Capture the cell that displays the provided text and extract its [x, y] central coordinate. 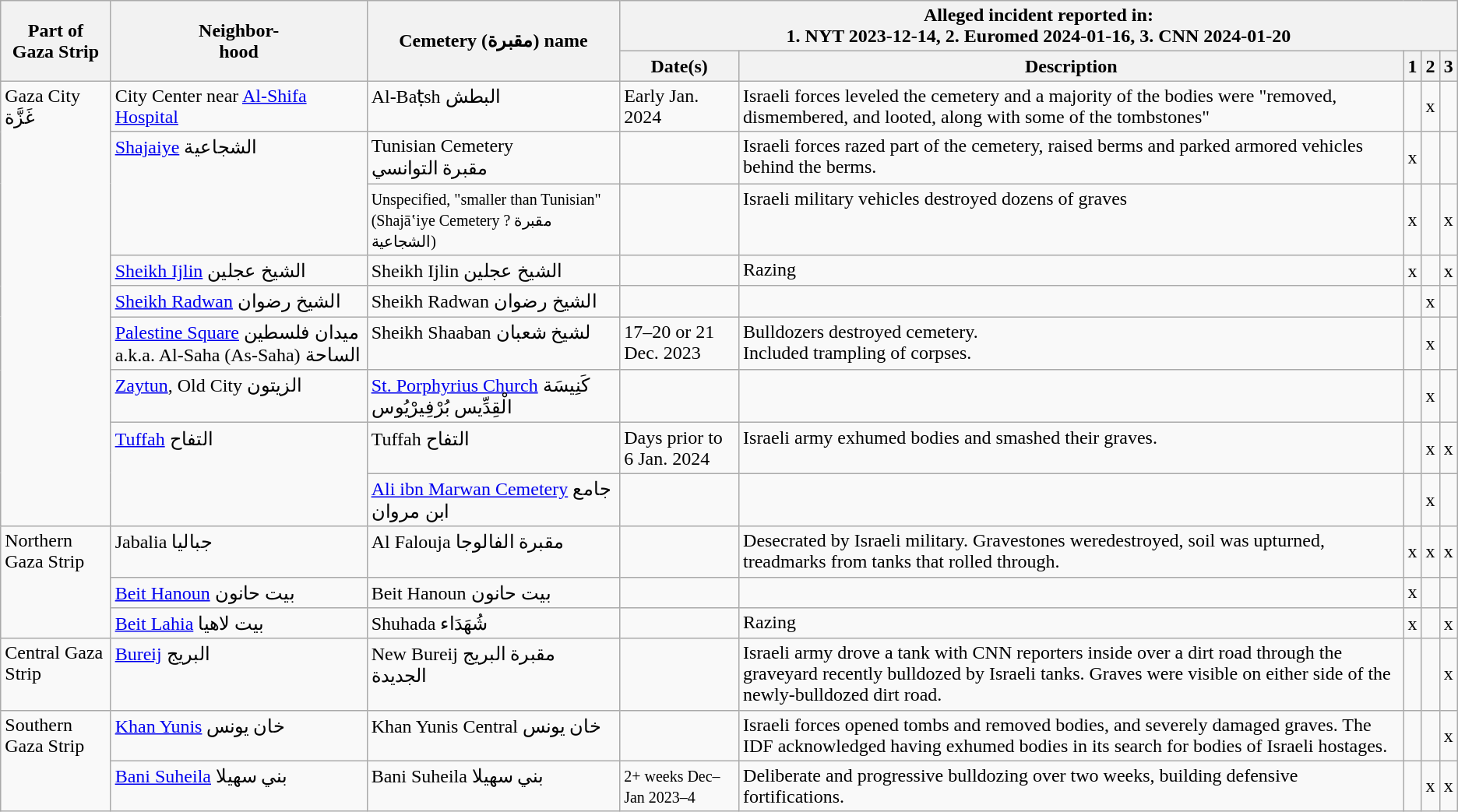
Beit Lahia بيت لاهيا [238, 624]
Central Gaza Strip [56, 674]
Bulldozers destroyed cemetery.Included trampling of corpses. [1072, 343]
Shajaiye الشجاعية [238, 193]
Unspecified, "smaller than Tunisian" (Shajā‛iye Cemetery ? مقبرة الشجاعية) [494, 220]
Al Falouja مقبرة الفالوجا [494, 551]
Deliberate and progressive bulldozing over two weeks, building defensive fortifications. [1072, 786]
Days prior to 6 Jan. 2024 [679, 448]
Ali ibn Marwan Cemetery جامع ابن مروان [494, 500]
Al-Baṭsh البطش [494, 106]
St. Porphyrius Church كَنِيسَة الْقِدِّيس بُرْفِيرْيُوس [494, 396]
Early Jan. 2024 [679, 106]
Palestine Square ميدان فلسطين a.k.a. Al-Saha (As-Saha) الساحة [238, 343]
Desecrated by Israeli military. Gravestones weredestroyed, soil was upturned, treadmarks from tanks that rolled through. [1072, 551]
Description [1072, 66]
City Center near Al-Shifa Hospital [238, 106]
Israeli forces razed part of the cemetery, raised berms and parked armored vehicles behind the berms. [1072, 157]
Israeli army exhumed bodies and smashed their graves. [1072, 448]
Shuhada شُهَدَاء [494, 624]
Part of Gaza Strip [56, 40]
Northern Gaza Strip [56, 582]
17–20 or 21 Dec. 2023 [679, 343]
1 [1413, 66]
Gaza City غَزَّة [56, 304]
Jabalia جباليا [238, 551]
2+ weeks Dec–Jan 2023–4 [679, 786]
2 [1430, 66]
Cemetery (مقبرة) name [494, 40]
Sheikh Shaaban لشيخ شعبان [494, 343]
Tunisian Cemetery مقبرة التوانسي [494, 157]
Khan Yunis Central خان يونس [494, 735]
Southern Gaza Strip [56, 761]
Alleged incident reported in:1. NYT 2023-12-14, 2. Euromed 2024-01-16, 3. CNN 2024-01-20 [1039, 26]
Bureij البريج [238, 674]
Israeli forces leveled the cemetery and a majority of the bodies were "removed, dismembered, and looted, along with some of the tombstones" [1072, 106]
Israeli military vehicles destroyed dozens of graves [1072, 220]
Zaytun, Old City الزيتون [238, 396]
New Bureij مقبرة البريج الجديدة [494, 674]
Neighbor-hood [238, 40]
Khan Yunis خان يونس [238, 735]
3 [1449, 66]
Date(s) [679, 66]
